Extract the (x, y) coordinate from the center of the cell holding the provided text.  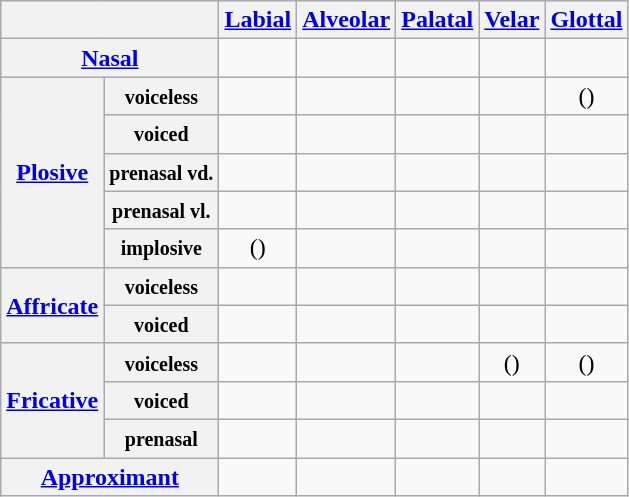
Glottal (586, 20)
Alveolar (346, 20)
Approximant (110, 477)
Affricate (52, 305)
implosive (162, 248)
Nasal (110, 58)
prenasal vl. (162, 210)
Palatal (438, 20)
prenasal vd. (162, 172)
Velar (512, 20)
Labial (258, 20)
Fricative (52, 400)
Plosive (52, 172)
prenasal (162, 438)
